Return (x, y) of the center of cell containing provided text 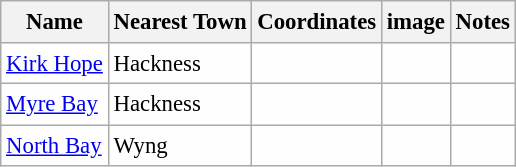
image (416, 22)
Wyng (180, 146)
North Bay (54, 146)
Kirk Hope (54, 62)
Notes (482, 22)
Name (54, 22)
Nearest Town (180, 22)
Coordinates (317, 22)
Myre Bay (54, 104)
